Determine the [X, Y] coordinate at the center of the cell enclosing the given text.  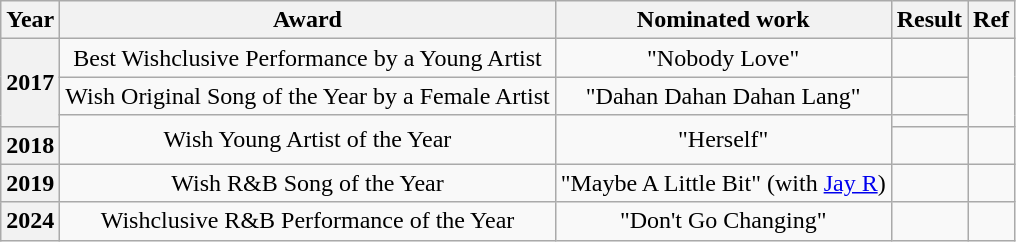
Ref [992, 20]
2017 [30, 82]
2018 [30, 145]
"Nobody Love" [723, 58]
"Maybe A Little Bit" (with Jay R) [723, 183]
Best Wishclusive Performance by a Young Artist [308, 58]
"Don't Go Changing" [723, 221]
2019 [30, 183]
Wishclusive R&B Performance of the Year [308, 221]
"Dahan Dahan Dahan Lang" [723, 96]
"Herself" [723, 140]
Year [30, 20]
Wish R&B Song of the Year [308, 183]
Wish Original Song of the Year by a Female Artist [308, 96]
2024 [30, 221]
Wish Young Artist of the Year [308, 140]
Result [929, 20]
Award [308, 20]
Nominated work [723, 20]
